Determine the [X, Y] coordinate at the center of the cell enclosing the given text.  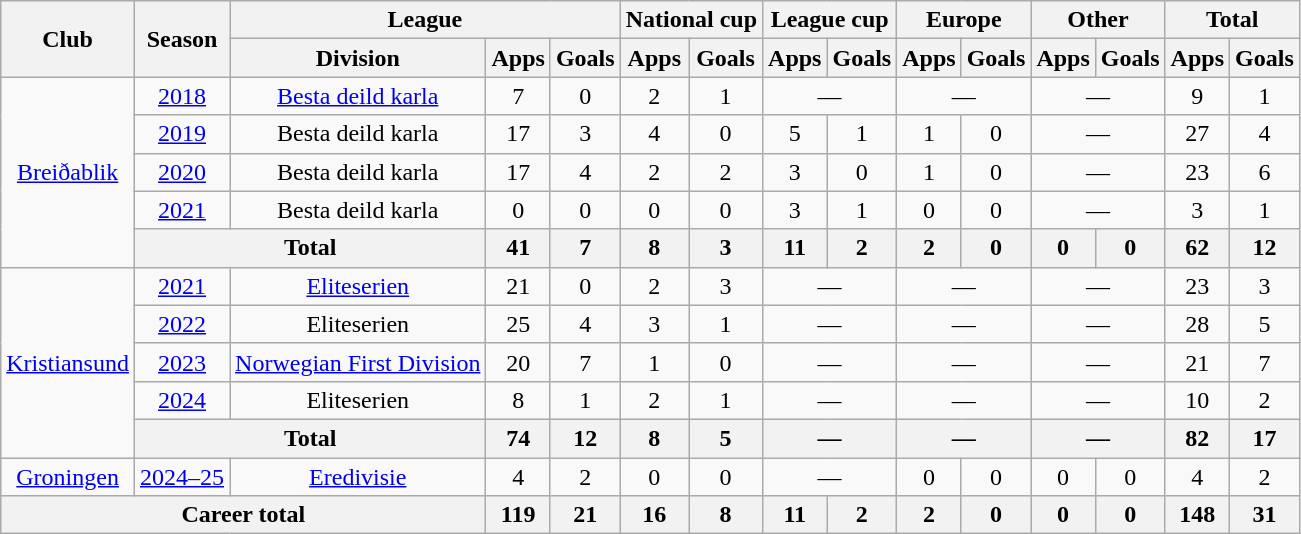
16 [654, 515]
Breiðablik [68, 172]
National cup [691, 20]
Career total [244, 515]
2024 [182, 400]
25 [518, 324]
119 [518, 515]
62 [1197, 248]
Club [68, 39]
27 [1197, 134]
2019 [182, 134]
31 [1265, 515]
2018 [182, 96]
20 [518, 362]
League [426, 20]
74 [518, 438]
41 [518, 248]
Kristiansund [68, 362]
10 [1197, 400]
6 [1265, 172]
2023 [182, 362]
Division [358, 58]
2022 [182, 324]
28 [1197, 324]
2020 [182, 172]
9 [1197, 96]
Europe [964, 20]
Season [182, 39]
Eredivisie [358, 477]
Groningen [68, 477]
2024–25 [182, 477]
Other [1098, 20]
148 [1197, 515]
League cup [830, 20]
Norwegian First Division [358, 362]
82 [1197, 438]
